From the cell containing the given text, extract its center point as (x, y) coordinate. 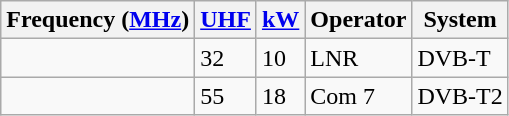
Frequency (MHz) (98, 20)
LNR (358, 58)
kW (280, 20)
DVB-T2 (460, 96)
Operator (358, 20)
System (460, 20)
DVB-T (460, 58)
18 (280, 96)
UHF (226, 20)
10 (280, 58)
32 (226, 58)
Com 7 (358, 96)
55 (226, 96)
